Locate the cell with the specified text and output its [x, y] center coordinate. 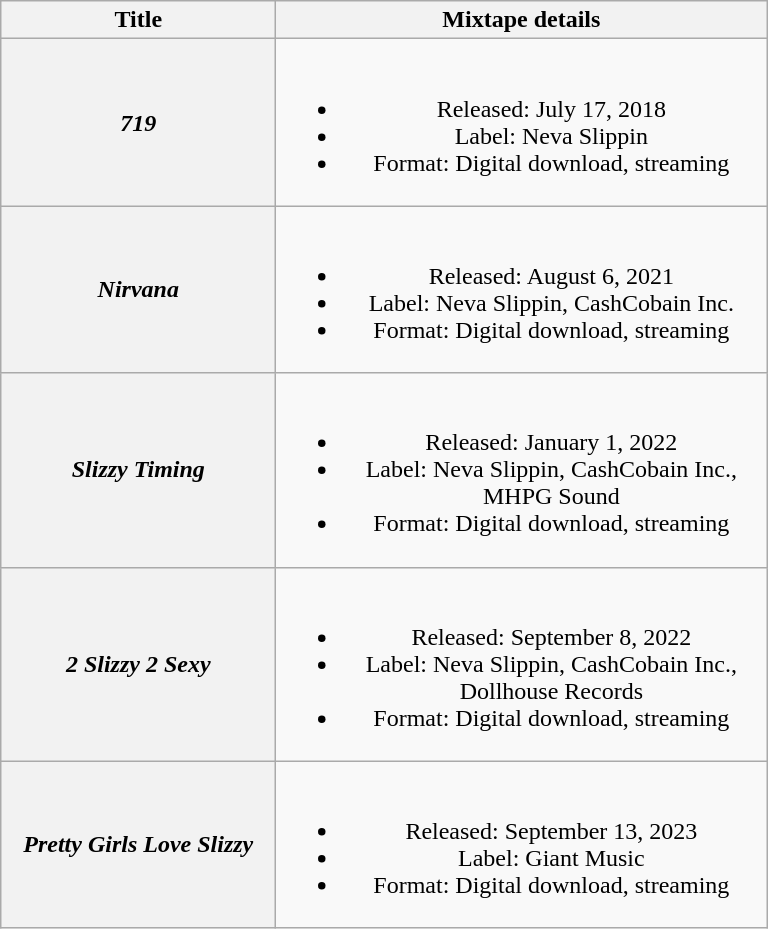
Title [138, 20]
Released: July 17, 2018Label: Neva SlippinFormat: Digital download, streaming [522, 122]
Released: September 8, 2022Label: Neva Slippin, CashCobain Inc., Dollhouse RecordsFormat: Digital download, streaming [522, 664]
719 [138, 122]
Slizzy Timing [138, 470]
2 Slizzy 2 Sexy [138, 664]
Nirvana [138, 290]
Released: August 6, 2021Label: Neva Slippin, CashCobain Inc.Format: Digital download, streaming [522, 290]
Mixtape details [522, 20]
Pretty Girls Love Slizzy [138, 844]
Released: September 13, 2023Label: Giant MusicFormat: Digital download, streaming [522, 844]
Released: January 1, 2022Label: Neva Slippin, CashCobain Inc., MHPG SoundFormat: Digital download, streaming [522, 470]
